Search for the cell housing the specified text and yield its [X, Y] center coordinate. 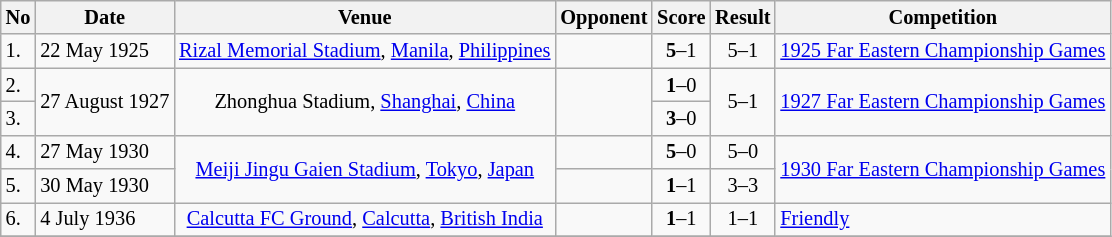
22 May 1925 [104, 51]
2. [18, 85]
1925 Far Eastern Championship Games [942, 51]
27 August 1927 [104, 102]
3–3 [742, 186]
4. [18, 152]
1930 Far Eastern Championship Games [942, 168]
Venue [364, 17]
1–0 [681, 85]
Result [742, 17]
1. [18, 51]
Meiji Jingu Gaien Stadium, Tokyo, Japan [364, 168]
Score [681, 17]
27 May 1930 [104, 152]
3. [18, 118]
Rizal Memorial Stadium, Manila, Philippines [364, 51]
4 July 1936 [104, 219]
Friendly [942, 219]
Opponent [604, 17]
Zhonghua Stadium, Shanghai, China [364, 102]
No [18, 17]
Date [104, 17]
6. [18, 219]
Calcutta FC Ground, Calcutta, British India [364, 219]
30 May 1930 [104, 186]
Competition [942, 17]
3–0 [681, 118]
5. [18, 186]
1927 Far Eastern Championship Games [942, 102]
